For the text-containing cell, return its midpoint in [X, Y] coordinate format. 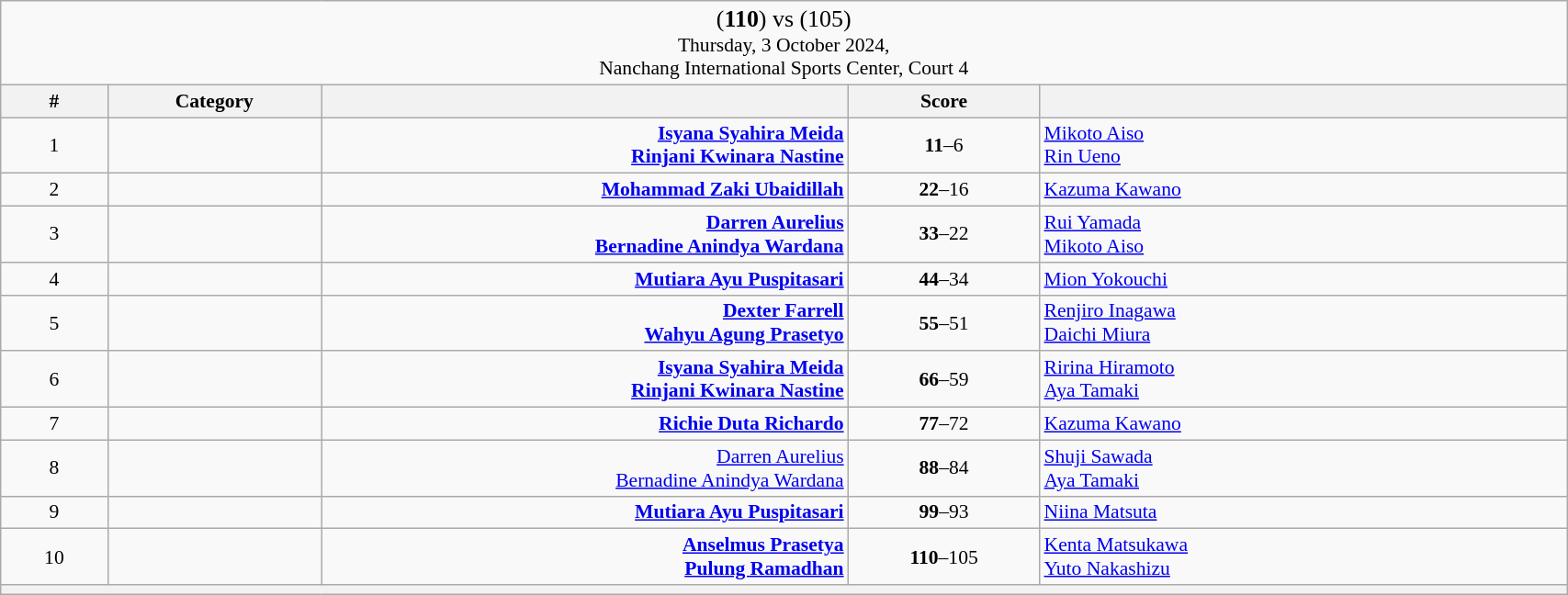
Ririna Hiramoto Aya Tamaki [1303, 380]
44–34 [944, 279]
Renjiro Inagawa Daichi Miura [1303, 323]
Mohammad Zaki Ubaidillah [585, 190]
22–16 [944, 190]
(110) vs (105) Thursday, 3 October 2024, Nanchang International Sports Center, Court 4 [784, 42]
# [54, 101]
Niina Matsuta [1303, 512]
1 [54, 145]
Rui Yamada Mikoto Aiso [1303, 235]
Mikoto Aiso Rin Ueno [1303, 145]
6 [54, 380]
Anselmus Prasetya Pulung Ramadhan [585, 556]
Score [944, 101]
10 [54, 556]
77–72 [944, 424]
7 [54, 424]
Category [215, 101]
9 [54, 512]
8 [54, 468]
Shuji Sawada Aya Tamaki [1303, 468]
4 [54, 279]
Richie Duta Richardo [585, 424]
33–22 [944, 235]
5 [54, 323]
2 [54, 190]
Mion Yokouchi [1303, 279]
99–93 [944, 512]
66–59 [944, 380]
11–6 [944, 145]
Dexter Farrell Wahyu Agung Prasetyo [585, 323]
3 [54, 235]
110–105 [944, 556]
55–51 [944, 323]
88–84 [944, 468]
Kenta Matsukawa Yuto Nakashizu [1303, 556]
